Identify which cell holds the provided text, then report its (X, Y) central coordinate. 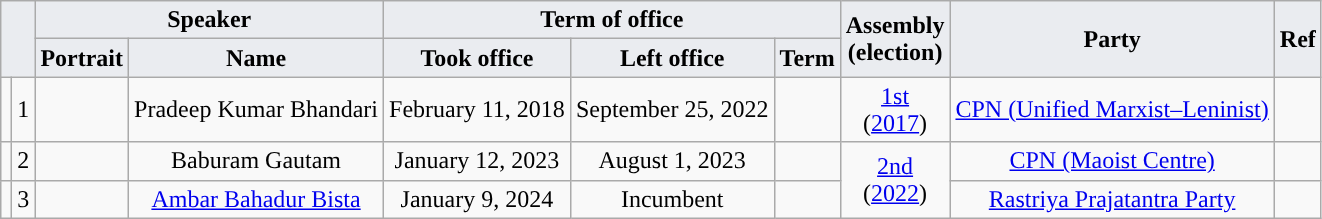
1 (24, 110)
Pradeep Kumar Bhandari (256, 110)
Speaker (210, 20)
Rastriya Prajatantra Party (1112, 199)
Term of office (612, 20)
August 1, 2023 (672, 161)
2nd(2022) (895, 180)
February 11, 2018 (478, 110)
2 (24, 161)
Baburam Gautam (256, 161)
January 12, 2023 (478, 161)
Left office (672, 58)
Incumbent (672, 199)
CPN (Unified Marxist–Leninist) (1112, 110)
September 25, 2022 (672, 110)
January 9, 2024 (478, 199)
Party (1112, 39)
1st(2017) (895, 110)
Assembly(election) (895, 39)
Ambar Bahadur Bista (256, 199)
CPN (Maoist Centre) (1112, 161)
3 (24, 199)
Took office (478, 58)
Term (807, 58)
Name (256, 58)
Portrait (82, 58)
Ref (1298, 39)
